Locate the cell with the specified text and output its (X, Y) center coordinate. 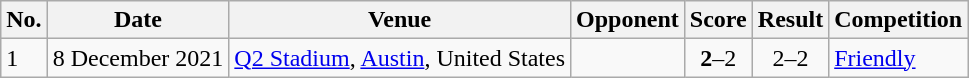
Q2 Stadium, Austin, United States (400, 58)
Venue (400, 20)
Result (790, 20)
1 (24, 58)
No. (24, 20)
Competition (898, 20)
8 December 2021 (138, 58)
Score (718, 20)
Opponent (628, 20)
Friendly (898, 58)
Date (138, 20)
